Search for the cell housing the specified text and yield its (X, Y) center coordinate. 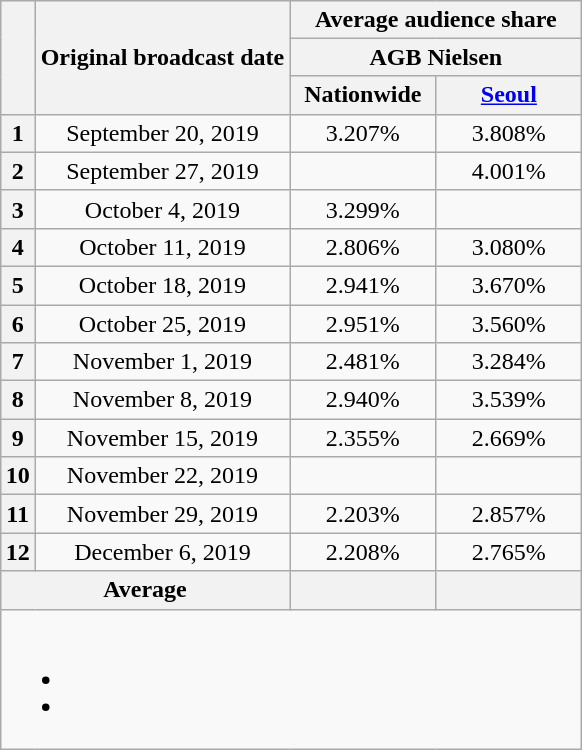
2.857% (509, 514)
September 27, 2019 (162, 171)
2.355% (363, 438)
2.669% (509, 438)
2.208% (363, 552)
November 15, 2019 (162, 438)
2 (18, 171)
8 (18, 400)
5 (18, 285)
9 (18, 438)
AGB Nielsen (436, 57)
2.940% (363, 400)
3.539% (509, 400)
3.299% (363, 209)
7 (18, 362)
3.670% (509, 285)
3.560% (509, 323)
October 25, 2019 (162, 323)
11 (18, 514)
2.481% (363, 362)
Nationwide (363, 95)
6 (18, 323)
Average (145, 590)
10 (18, 476)
November 8, 2019 (162, 400)
Original broadcast date (162, 57)
Average audience share (436, 19)
2.806% (363, 247)
Seoul (509, 95)
2.203% (363, 514)
3.207% (363, 133)
3.080% (509, 247)
October 11, 2019 (162, 247)
November 1, 2019 (162, 362)
September 20, 2019 (162, 133)
December 6, 2019 (162, 552)
3.808% (509, 133)
4 (18, 247)
October 4, 2019 (162, 209)
3.284% (509, 362)
1 (18, 133)
2.765% (509, 552)
12 (18, 552)
4.001% (509, 171)
October 18, 2019 (162, 285)
2.951% (363, 323)
3 (18, 209)
2.941% (363, 285)
November 22, 2019 (162, 476)
November 29, 2019 (162, 514)
